Determine the [x, y] coordinate at the center of the cell enclosing the given text.  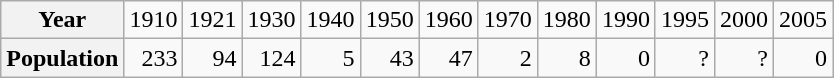
1921 [212, 20]
1990 [626, 20]
233 [154, 58]
124 [272, 58]
Year [62, 20]
1910 [154, 20]
1950 [390, 20]
43 [390, 58]
5 [330, 58]
8 [566, 58]
1940 [330, 20]
1980 [566, 20]
1970 [508, 20]
1995 [684, 20]
Population [62, 58]
2005 [804, 20]
1930 [272, 20]
47 [448, 58]
2000 [744, 20]
1960 [448, 20]
94 [212, 58]
2 [508, 58]
